Pinpoint the cell where the given text exists, returning its (x, y) midpoint coordinate. 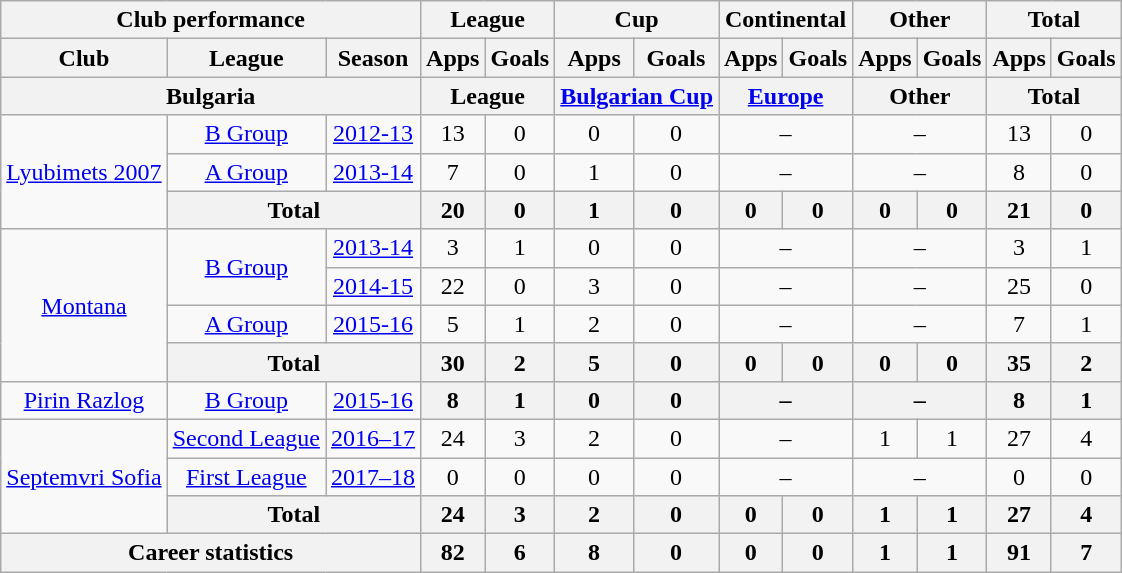
Pirin Razlog (84, 400)
2014-15 (374, 286)
20 (453, 210)
Career statistics (211, 553)
Club (84, 58)
Lyubimets 2007 (84, 172)
Cup (637, 20)
6 (520, 553)
82 (453, 553)
Septemvri Sofia (84, 476)
30 (453, 362)
35 (1019, 362)
2016–17 (374, 438)
25 (1019, 286)
Season (374, 58)
Second League (246, 438)
2012-13 (374, 134)
Bulgarian Cup (637, 96)
2017–18 (374, 477)
Europe (786, 96)
Continental (786, 20)
22 (453, 286)
21 (1019, 210)
Bulgaria (211, 96)
91 (1019, 553)
First League (246, 477)
Montana (84, 305)
Club performance (211, 20)
